Search for the cell housing the specified text and yield its (X, Y) center coordinate. 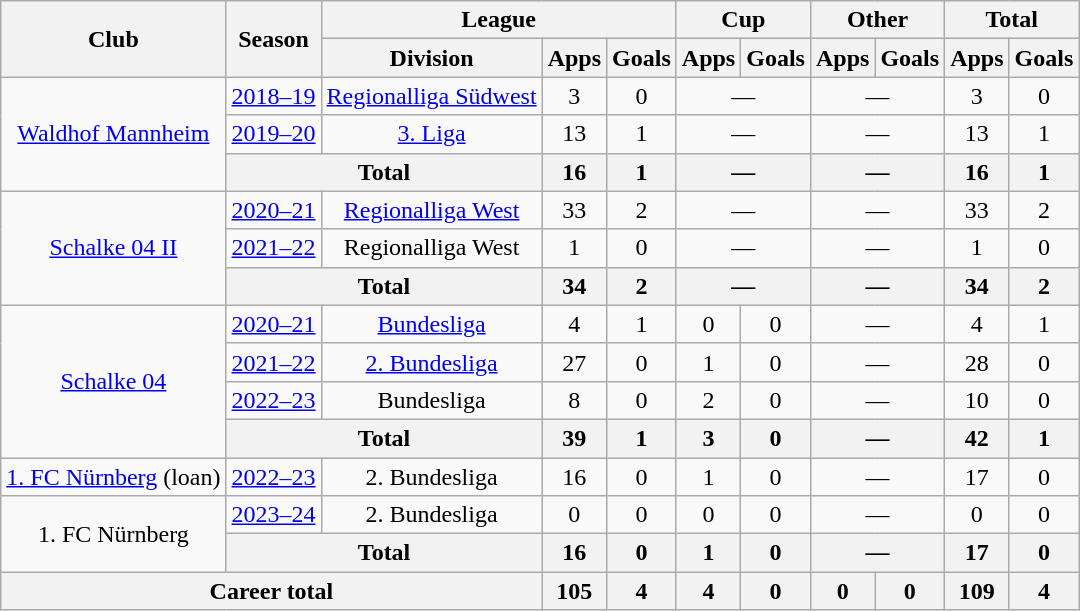
8 (574, 400)
105 (574, 591)
1. FC Nürnberg (114, 534)
39 (574, 438)
2018–19 (274, 96)
Cup (743, 20)
109 (977, 591)
Club (114, 39)
3. Liga (432, 134)
Division (432, 58)
27 (574, 362)
42 (977, 438)
Waldhof Mannheim (114, 134)
Schalke 04 (114, 381)
Career total (272, 591)
Regionalliga Südwest (432, 96)
Other (877, 20)
28 (977, 362)
2019–20 (274, 134)
League (498, 20)
Season (274, 39)
1. FC Nürnberg (loan) (114, 477)
10 (977, 400)
Schalke 04 II (114, 248)
2023–24 (274, 515)
